Determine the [x, y] coordinate at the center of the cell enclosing the given text.  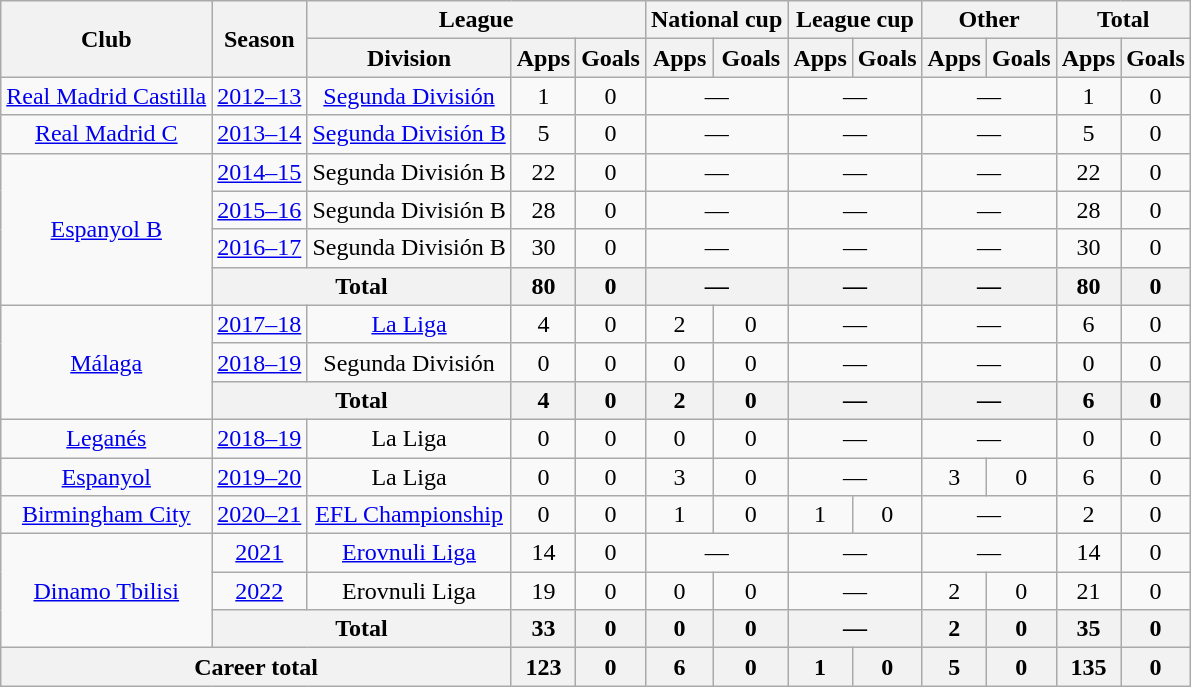
Leganés [106, 438]
2012–13 [260, 96]
Birmingham City [106, 515]
135 [1088, 667]
21 [1088, 591]
Real Madrid C [106, 134]
2021 [260, 553]
Real Madrid Castilla [106, 96]
Other [989, 20]
Málaga [106, 362]
Division [409, 58]
Season [260, 39]
EFL Championship [409, 515]
Club [106, 39]
League cup [855, 20]
2019–20 [260, 477]
Espanyol B [106, 229]
National cup [716, 20]
2014–15 [260, 172]
Espanyol [106, 477]
2022 [260, 591]
Career total [256, 667]
35 [1088, 629]
Dinamo Tbilisi [106, 591]
League [476, 20]
123 [543, 667]
33 [543, 629]
19 [543, 591]
2015–16 [260, 210]
2013–14 [260, 134]
2020–21 [260, 515]
2017–18 [260, 324]
2016–17 [260, 248]
